From the cell containing the given text, extract its center point as [X, Y] coordinate. 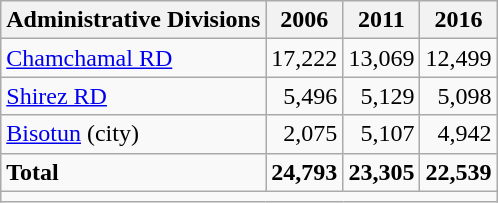
5,129 [382, 96]
2011 [382, 20]
12,499 [458, 58]
4,942 [458, 134]
Bisotun (city) [134, 134]
24,793 [304, 172]
Administrative Divisions [134, 20]
17,222 [304, 58]
5,098 [458, 96]
2006 [304, 20]
2016 [458, 20]
5,496 [304, 96]
5,107 [382, 134]
23,305 [382, 172]
13,069 [382, 58]
2,075 [304, 134]
Total [134, 172]
Shirez RD [134, 96]
22,539 [458, 172]
Chamchamal RD [134, 58]
